From the cell containing the given text, extract its center point as (x, y) coordinate. 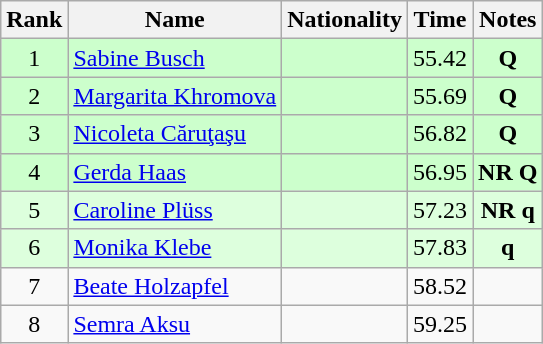
Monika Klebe (175, 248)
2 (34, 96)
58.52 (440, 286)
Notes (508, 20)
NR Q (508, 172)
Name (175, 20)
56.95 (440, 172)
3 (34, 134)
Rank (34, 20)
57.23 (440, 210)
7 (34, 286)
Nationality (345, 20)
q (508, 248)
59.25 (440, 324)
57.83 (440, 248)
Sabine Busch (175, 58)
Nicoleta Căruţaşu (175, 134)
Caroline Plüss (175, 210)
Gerda Haas (175, 172)
Beate Holzapfel (175, 286)
1 (34, 58)
6 (34, 248)
55.69 (440, 96)
5 (34, 210)
Time (440, 20)
55.42 (440, 58)
4 (34, 172)
Semra Aksu (175, 324)
56.82 (440, 134)
Margarita Khromova (175, 96)
8 (34, 324)
NR q (508, 210)
